Detect which cell encompasses the target text, then output its [x, y] center coordinate. 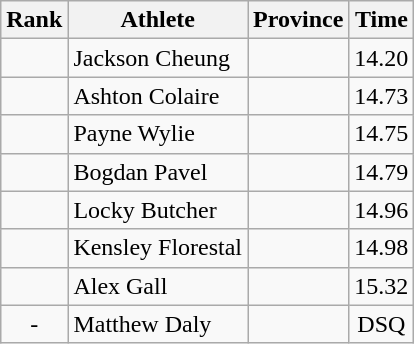
Athlete [158, 20]
Bogdan Pavel [158, 172]
Matthew Daly [158, 324]
14.96 [382, 210]
14.73 [382, 96]
15.32 [382, 286]
Province [298, 20]
14.98 [382, 248]
DSQ [382, 324]
Alex Gall [158, 286]
Kensley Florestal [158, 248]
Time [382, 20]
- [34, 324]
Rank [34, 20]
Locky Butcher [158, 210]
14.79 [382, 172]
Ashton Colaire [158, 96]
14.20 [382, 58]
14.75 [382, 134]
Jackson Cheung [158, 58]
Payne Wylie [158, 134]
